Scan for the cell matching the given text and deliver its (X, Y) coordinate at center. 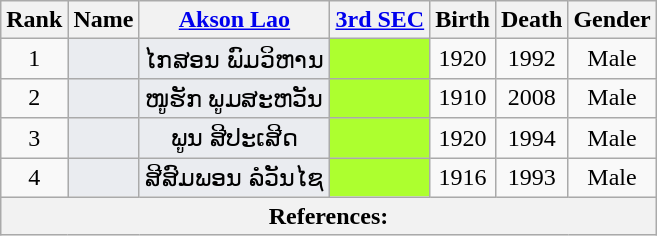
Gender (612, 20)
3 (34, 138)
1916 (463, 178)
4 (34, 178)
Name (104, 20)
Death (531, 20)
Akson Lao (234, 20)
1992 (531, 59)
1994 (531, 138)
1993 (531, 178)
ໜູຮັກ ພູມສະຫວັນ (234, 98)
3rd SEC (380, 20)
2 (34, 98)
ໄກສອນ ພົມວິຫານ (234, 59)
1 (34, 59)
1910 (463, 98)
References: (328, 216)
Rank (34, 20)
Birth (463, 20)
ພູນ ສີປະເສີດ (234, 138)
ສີສົມພອນ ລໍວັນໄຊ (234, 178)
2008 (531, 98)
